Return the [x, y] coordinate for the center point of the cell that contains the specified text.  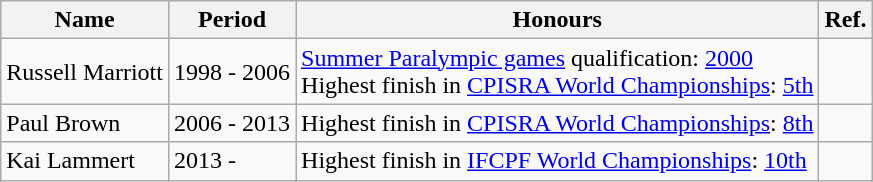
Name [85, 20]
Highest finish in CPISRA World Championships: 8th [558, 123]
Highest finish in IFCPF World Championships: 10th [558, 161]
2006 - 2013 [232, 123]
Paul Brown [85, 123]
Kai Lammert [85, 161]
Honours [558, 20]
Summer Paralympic games qualification: 2000Highest finish in CPISRA World Championships: 5th [558, 72]
2013 - [232, 161]
Ref. [846, 20]
Russell Marriott [85, 72]
1998 - 2006 [232, 72]
Period [232, 20]
